Locate the cell with the specified text and output its [X, Y] center coordinate. 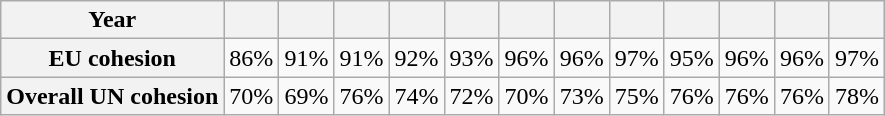
86% [252, 58]
Overall UN cohesion [112, 96]
72% [472, 96]
Year [112, 20]
95% [692, 58]
78% [856, 96]
69% [306, 96]
EU cohesion [112, 58]
74% [416, 96]
75% [636, 96]
93% [472, 58]
92% [416, 58]
73% [582, 96]
